Provide the (X, Y) coordinate of the cell's center where the given text is located.  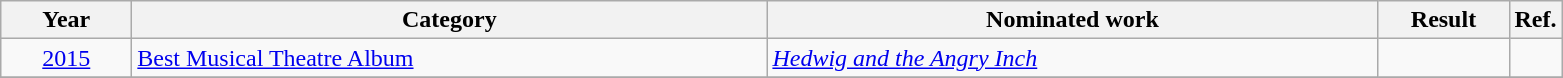
Year (66, 20)
Category (450, 20)
2015 (66, 58)
Hedwig and the Angry Inch (1072, 58)
Result (1444, 20)
Ref. (1536, 20)
Best Musical Theatre Album (450, 58)
Nominated work (1072, 20)
